Pinpoint the cell where the given text exists, returning its (x, y) midpoint coordinate. 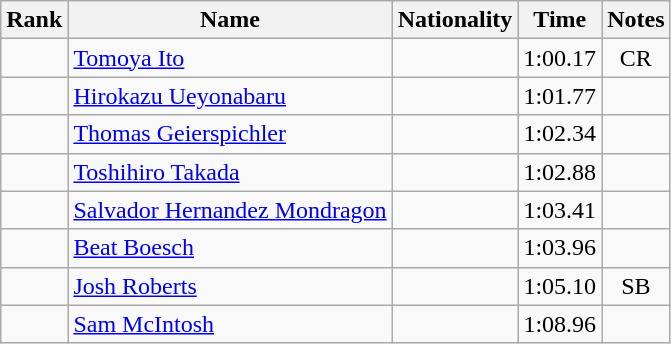
1:02.34 (560, 134)
1:08.96 (560, 324)
Nationality (455, 20)
1:01.77 (560, 96)
Notes (636, 20)
1:02.88 (560, 172)
Name (230, 20)
Salvador Hernandez Mondragon (230, 210)
Thomas Geierspichler (230, 134)
Toshihiro Takada (230, 172)
Josh Roberts (230, 286)
Rank (34, 20)
1:03.41 (560, 210)
Tomoya Ito (230, 58)
1:05.10 (560, 286)
1:00.17 (560, 58)
Time (560, 20)
SB (636, 286)
1:03.96 (560, 248)
CR (636, 58)
Sam McIntosh (230, 324)
Hirokazu Ueyonabaru (230, 96)
Beat Boesch (230, 248)
